Output the [X, Y] coordinate of the center of the cell containing the given text.  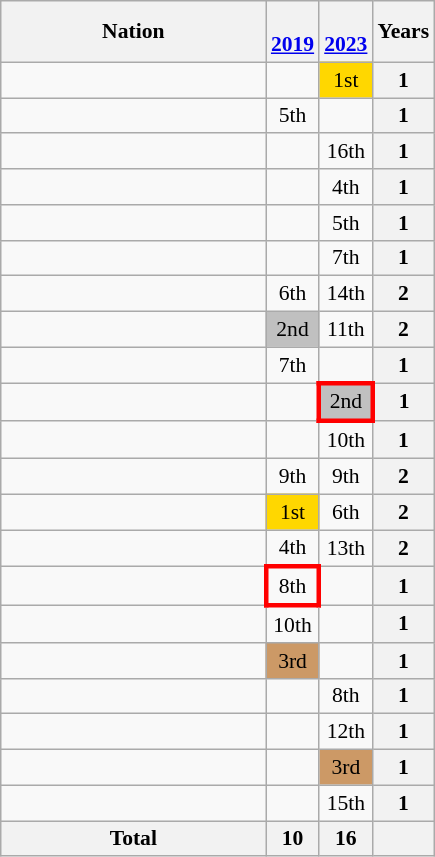
2019 [292, 32]
15th [346, 803]
16th [346, 152]
10 [292, 839]
11th [346, 330]
2023 [346, 32]
14th [346, 294]
13th [346, 548]
12th [346, 732]
Years [403, 32]
16 [346, 839]
Total [134, 839]
Nation [134, 32]
